From the cell containing the given text, extract its center point as [x, y] coordinate. 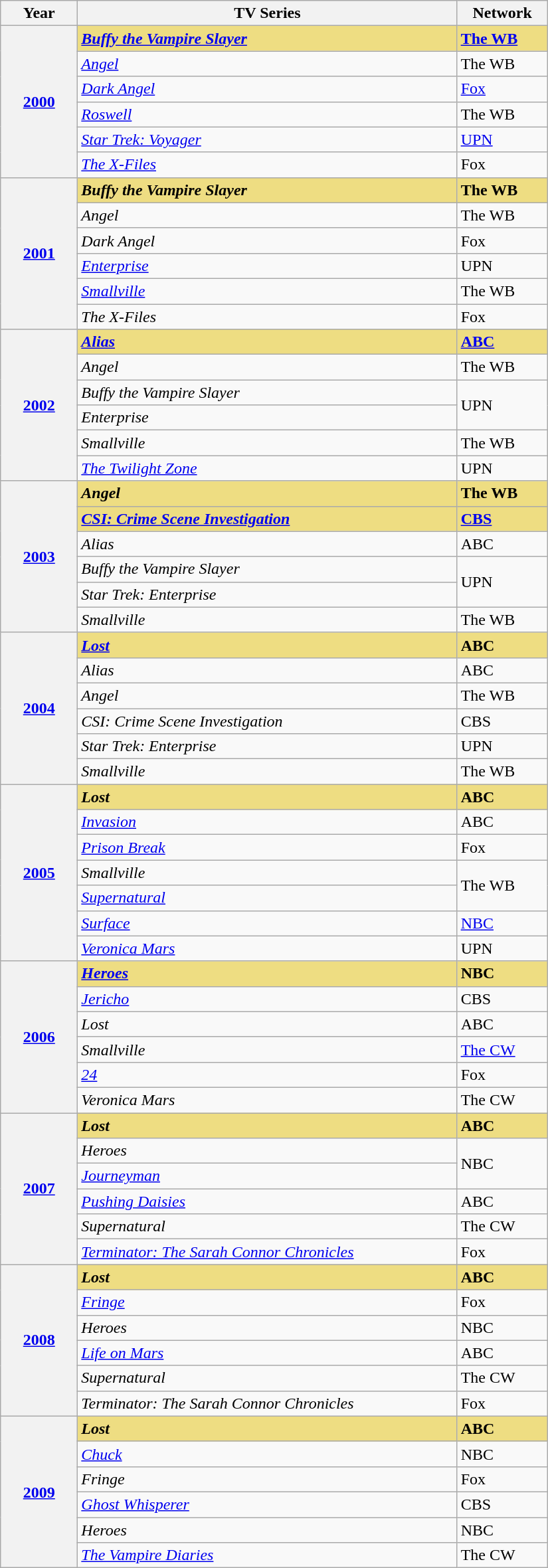
2005 [39, 873]
Roswell [267, 114]
2000 [39, 102]
The Twilight Zone [267, 468]
Ghost Whisperer [267, 1504]
2001 [39, 253]
Chuck [267, 1454]
Jericho [267, 999]
2002 [39, 405]
Star Trek: Voyager [267, 139]
The Vampire Diaries [267, 1555]
Life on Mars [267, 1353]
2007 [39, 1189]
2009 [39, 1492]
24 [267, 1075]
Year [39, 13]
Invasion [267, 822]
TV Series [267, 13]
Network [502, 13]
Surface [267, 923]
2006 [39, 1037]
Journeyman [267, 1176]
2008 [39, 1340]
2004 [39, 708]
Prison Break [267, 847]
Pushing Daisies [267, 1201]
2003 [39, 557]
